Extract the [x, y] coordinate from the center of the cell holding the provided text.  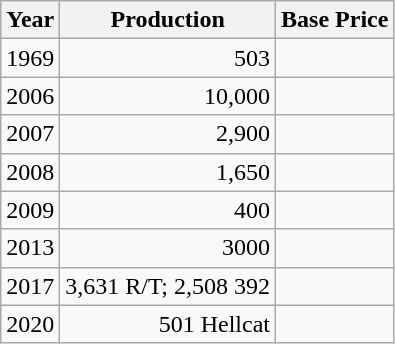
2017 [30, 286]
2013 [30, 248]
2020 [30, 324]
2008 [30, 172]
3000 [168, 248]
503 [168, 58]
2,900 [168, 134]
2009 [30, 210]
1,650 [168, 172]
2006 [30, 96]
400 [168, 210]
Year [30, 20]
2007 [30, 134]
Base Price [335, 20]
3,631 R/T; 2,508 392 [168, 286]
1969 [30, 58]
10,000 [168, 96]
501 Hellcat [168, 324]
Production [168, 20]
